For the text-containing cell, return its midpoint in (X, Y) coordinate format. 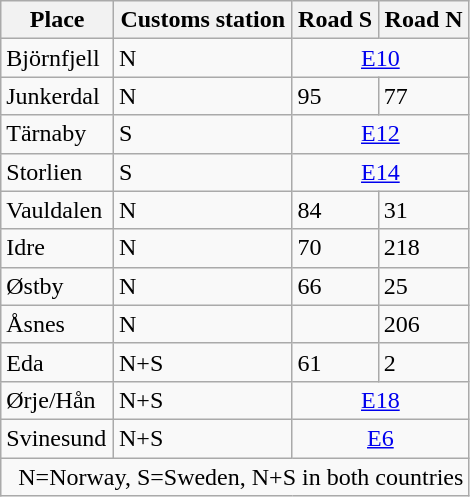
Björnfjell (58, 58)
31 (423, 210)
E14 (380, 172)
84 (335, 210)
Road S (335, 20)
206 (423, 324)
Storlien (58, 172)
70 (335, 248)
2 (423, 362)
Road N (423, 20)
95 (335, 96)
Tärnaby (58, 134)
77 (423, 96)
E18 (380, 400)
Åsnes (58, 324)
Junkerdal (58, 96)
Eda (58, 362)
Vauldalen (58, 210)
E6 (380, 438)
N=Norway, S=Sweden, N+S in both countries (235, 477)
Place (58, 20)
Svinesund (58, 438)
Idre (58, 248)
E10 (380, 58)
61 (335, 362)
E12 (380, 134)
Østby (58, 286)
Ørje/Hån (58, 400)
25 (423, 286)
Customs station (203, 20)
218 (423, 248)
66 (335, 286)
